Identify which cell holds the provided text, then report its (X, Y) central coordinate. 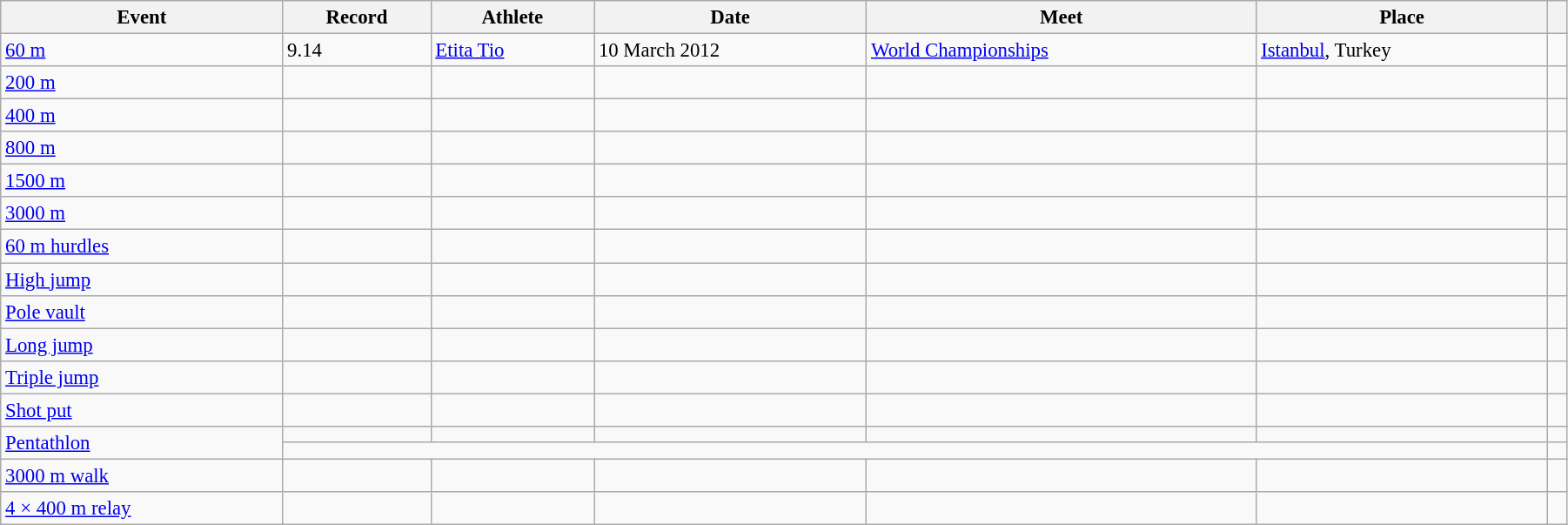
3000 m walk (142, 475)
Etita Tio (513, 50)
10 March 2012 (731, 50)
Place (1402, 17)
800 m (142, 148)
World Championships (1062, 50)
Meet (1062, 17)
Athlete (513, 17)
1500 m (142, 181)
9.14 (357, 50)
3000 m (142, 213)
Pentathlon (142, 443)
Pole vault (142, 312)
High jump (142, 279)
Istanbul, Turkey (1402, 50)
Shot put (142, 410)
Record (357, 17)
60 m (142, 50)
Event (142, 17)
60 m hurdles (142, 246)
Long jump (142, 345)
Triple jump (142, 377)
400 m (142, 116)
Date (731, 17)
200 m (142, 83)
4 × 400 m relay (142, 508)
